Locate the cell with the specified text and output its (X, Y) center coordinate. 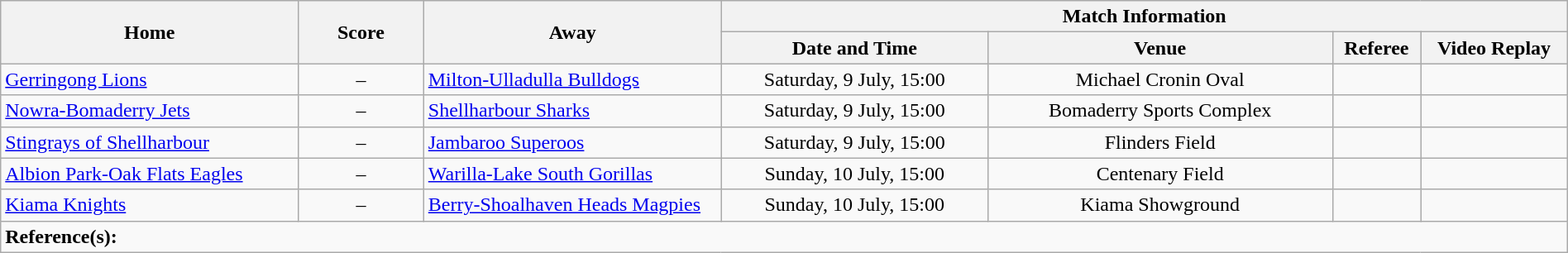
Warilla-Lake South Gorillas (572, 174)
Kiama Showground (1159, 205)
Milton-Ulladulla Bulldogs (572, 79)
Gerringong Lions (150, 79)
Michael Cronin Oval (1159, 79)
Albion Park-Oak Flats Eagles (150, 174)
Date and Time (854, 48)
Stingrays of Shellharbour (150, 142)
Reference(s): (784, 236)
Match Information (1145, 17)
Home (150, 32)
Bomaderry Sports Complex (1159, 111)
Referee (1376, 48)
Flinders Field (1159, 142)
Nowra-Bomaderry Jets (150, 111)
Video Replay (1494, 48)
Score (361, 32)
Shellharbour Sharks (572, 111)
Berry-Shoalhaven Heads Magpies (572, 205)
Centenary Field (1159, 174)
Venue (1159, 48)
Jambaroo Superoos (572, 142)
Kiama Knights (150, 205)
Away (572, 32)
